Capture the cell that displays the provided text and extract its [x, y] central coordinate. 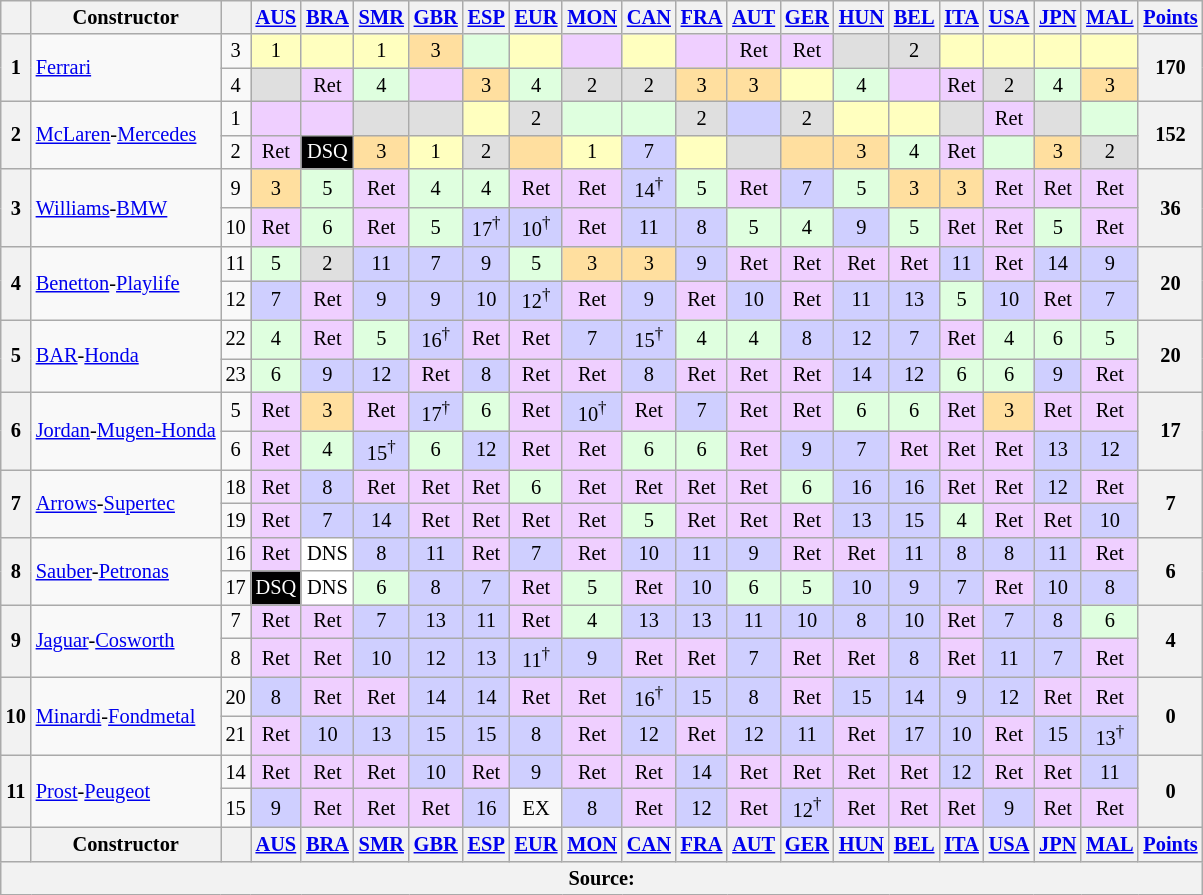
23 [236, 375]
Source: [602, 878]
19 [236, 520]
11† [536, 658]
152 [1170, 134]
22 [236, 338]
EX [536, 808]
21 [236, 736]
Jordan-Mugen-Honda [126, 431]
Jaguar-Cosworth [126, 640]
Arrows-Supertec [126, 504]
Ferrari [126, 68]
14† [649, 188]
Williams-BMW [126, 208]
170 [1170, 68]
Minardi-Fondmetal [126, 716]
Prost-Peugeot [126, 792]
McLaren-Mercedes [126, 134]
Sauber-Petronas [126, 570]
Benetton-Playlife [126, 284]
36 [1170, 208]
BAR-Honda [126, 356]
18 [236, 487]
13† [1110, 736]
